Provide the [X, Y] coordinate of the cell's center where the given text is located.  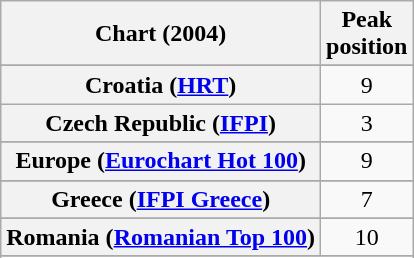
Croatia (HRT) [161, 85]
Greece (IFPI Greece) [161, 199]
10 [367, 237]
Chart (2004) [161, 34]
Czech Republic (IFPI) [161, 123]
Peakposition [367, 34]
7 [367, 199]
Romania (Romanian Top 100) [161, 237]
Europe (Eurochart Hot 100) [161, 161]
3 [367, 123]
